Return (x, y) of the center of cell containing provided text 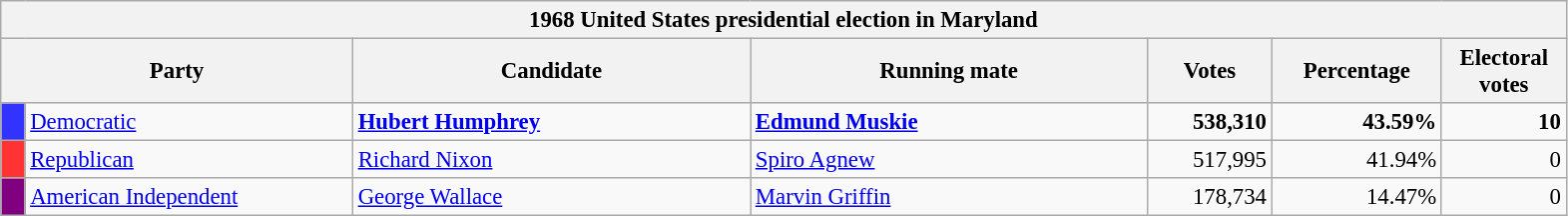
Percentage (1356, 72)
Candidate (551, 72)
Richard Nixon (551, 160)
43.59% (1356, 122)
Marvin Griffin (949, 197)
George Wallace (551, 197)
Hubert Humphrey (551, 122)
Votes (1210, 72)
1968 United States presidential election in Maryland (784, 20)
517,995 (1210, 160)
Running mate (949, 72)
10 (1503, 122)
Electoral votes (1503, 72)
14.47% (1356, 197)
178,734 (1210, 197)
538,310 (1210, 122)
Republican (189, 160)
41.94% (1356, 160)
Democratic (189, 122)
Edmund Muskie (949, 122)
Spiro Agnew (949, 160)
Party (178, 72)
American Independent (189, 197)
